Extract the (x, y) coordinate from the center of the cell holding the provided text.  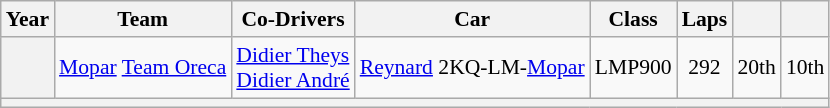
Year (28, 19)
LMP900 (634, 68)
Laps (705, 19)
Team (142, 19)
10th (806, 68)
20th (756, 68)
Class (634, 19)
Co-Drivers (292, 19)
Mopar Team Oreca (142, 68)
Reynard 2KQ-LM-Mopar (472, 68)
Car (472, 19)
292 (705, 68)
Didier Theys Didier André (292, 68)
